For the text-containing cell, return its midpoint in (X, Y) coordinate format. 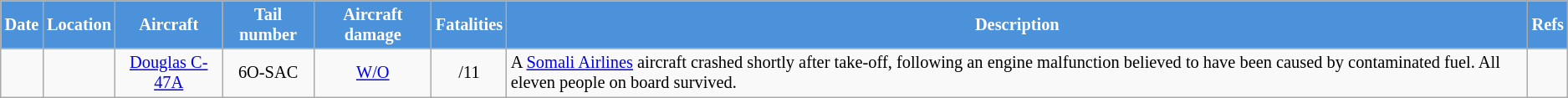
Refs (1548, 24)
Date (22, 24)
Aircraft damage (373, 24)
Location (79, 24)
6O-SAC (268, 73)
W/O (373, 73)
Description (1017, 24)
/11 (469, 73)
Tail number (268, 24)
Fatalities (469, 24)
Aircraft (169, 24)
Douglas C-47A (169, 73)
